Scan for the cell matching the given text and deliver its (x, y) coordinate at center. 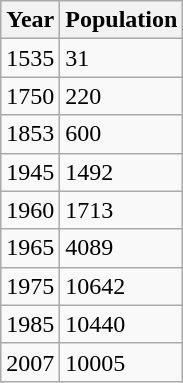
Year (30, 20)
1960 (30, 210)
1535 (30, 58)
10642 (122, 286)
1750 (30, 96)
2007 (30, 362)
Population (122, 20)
1945 (30, 172)
1965 (30, 248)
1975 (30, 286)
10440 (122, 324)
600 (122, 134)
220 (122, 96)
31 (122, 58)
1713 (122, 210)
10005 (122, 362)
1985 (30, 324)
4089 (122, 248)
1853 (30, 134)
1492 (122, 172)
